Detect which cell encompasses the target text, then output its [X, Y] center coordinate. 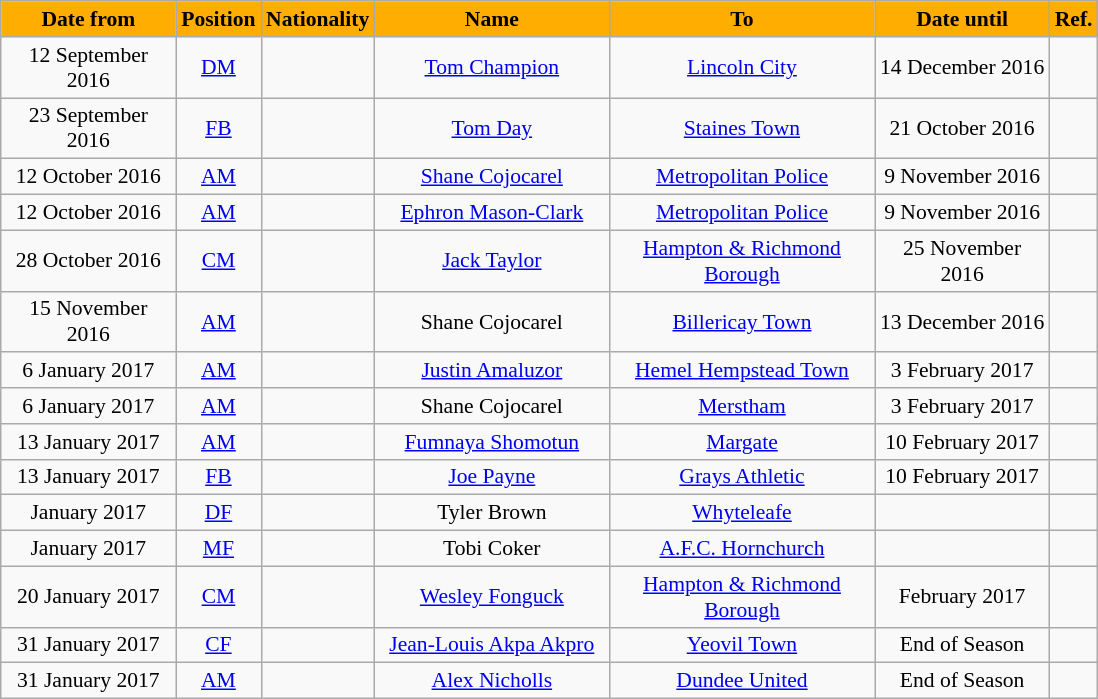
Whyteleafe [742, 513]
Staines Town [742, 128]
Yeovil Town [742, 645]
To [742, 19]
Lincoln City [742, 68]
14 December 2016 [962, 68]
DM [218, 68]
Hemel Hempstead Town [742, 371]
CF [218, 645]
Date until [962, 19]
Tom Champion [492, 68]
DF [218, 513]
Wesley Fonguck [492, 596]
Billericay Town [742, 322]
Name [492, 19]
Alex Nicholls [492, 681]
Date from [88, 19]
Jack Taylor [492, 260]
Nationality [318, 19]
23 September 2016 [88, 128]
Tyler Brown [492, 513]
25 November 2016 [962, 260]
Tom Day [492, 128]
Dundee United [742, 681]
February 2017 [962, 596]
12 September 2016 [88, 68]
Tobi Coker [492, 549]
MF [218, 549]
15 November 2016 [88, 322]
Grays Athletic [742, 477]
Jean-Louis Akpa Akpro [492, 645]
Fumnaya Shomotun [492, 442]
28 October 2016 [88, 260]
Merstham [742, 406]
13 December 2016 [962, 322]
Joe Payne [492, 477]
Margate [742, 442]
Position [218, 19]
20 January 2017 [88, 596]
A.F.C. Hornchurch [742, 549]
Ephron Mason-Clark [492, 213]
21 October 2016 [962, 128]
Justin Amaluzor [492, 371]
Ref. [1074, 19]
